For the text-containing cell, return its midpoint in [X, Y] coordinate format. 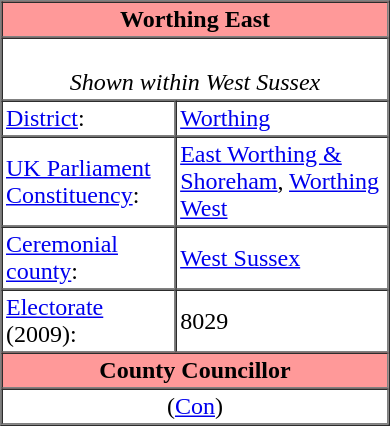
West Sussex [282, 258]
County Councillor [196, 370]
Ceremonial county: [89, 258]
Shown within West Sussex [196, 70]
(Con) [196, 406]
District: [89, 118]
Worthing East [196, 20]
East Worthing & Shoreham, Worthing West [282, 181]
UK Parliament Constituency: [89, 181]
Worthing [282, 118]
8029 [282, 322]
Electorate (2009): [89, 322]
